Output the (X, Y) coordinate of the center of the cell containing the given text.  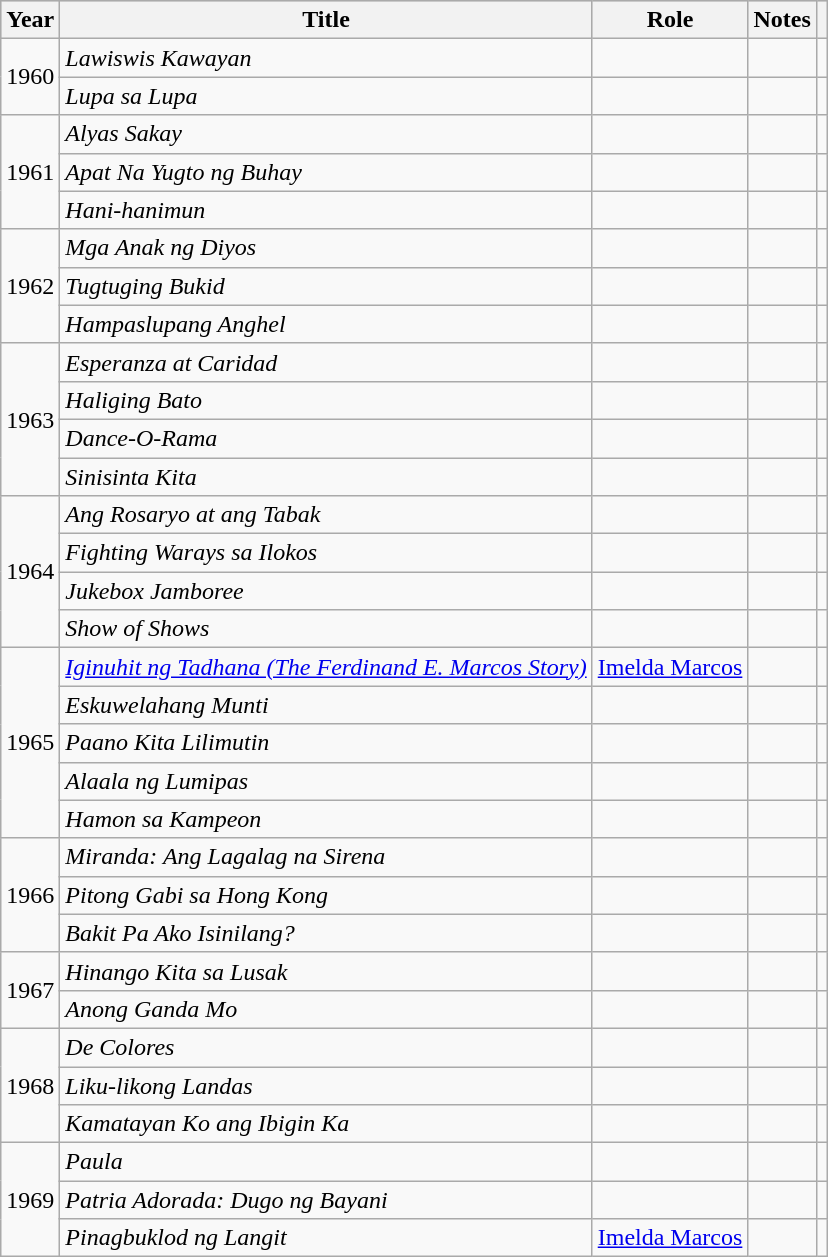
Iginuhit ng Tadhana (The Ferdinand E. Marcos Story) (326, 667)
Paano Kita Lilimutin (326, 743)
Hamon sa Kampeon (326, 819)
Sinisinta Kita (326, 477)
Miranda: Ang Lagalag na Sirena (326, 857)
Show of Shows (326, 629)
1961 (30, 172)
Patria Adorada: Dugo ng Bayani (326, 1200)
Bakit Pa Ako Isinilang? (326, 933)
Ang Rosaryo at ang Tabak (326, 515)
Haliging Bato (326, 400)
Title (326, 20)
Liku-likong Landas (326, 1085)
Dance-O-Rama (326, 438)
Esperanza at Caridad (326, 362)
Eskuwelahang Munti (326, 705)
Fighting Warays sa Ilokos (326, 553)
Alyas Sakay (326, 134)
1962 (30, 286)
Pinagbuklod ng Langit (326, 1238)
1960 (30, 77)
Lupa sa Lupa (326, 96)
1963 (30, 419)
De Colores (326, 1047)
Role (670, 20)
Notes (782, 20)
Year (30, 20)
1969 (30, 1200)
Alaala ng Lumipas (326, 781)
1967 (30, 990)
1968 (30, 1085)
Kamatayan Ko ang Ibigin Ka (326, 1124)
Lawiswis Kawayan (326, 58)
Tugtuging Bukid (326, 286)
Jukebox Jamboree (326, 591)
Hinango Kita sa Lusak (326, 971)
Apat Na Yugto ng Buhay (326, 172)
Hani-hanimun (326, 210)
Anong Ganda Mo (326, 1009)
Pitong Gabi sa Hong Kong (326, 895)
1965 (30, 743)
Hampaslupang Anghel (326, 324)
1964 (30, 572)
Paula (326, 1162)
Mga Anak ng Diyos (326, 248)
1966 (30, 895)
